Pinpoint the cell where the given text exists, returning its (X, Y) midpoint coordinate. 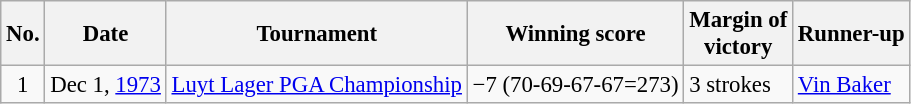
1 (23, 85)
Margin ofvictory (738, 34)
−7 (70-69-67-67=273) (576, 85)
Vin Baker (852, 85)
Luyt Lager PGA Championship (316, 85)
Date (106, 34)
Tournament (316, 34)
3 strokes (738, 85)
No. (23, 34)
Runner-up (852, 34)
Dec 1, 1973 (106, 85)
Winning score (576, 34)
